Return the (X, Y) coordinate for the center point of the cell that contains the specified text.  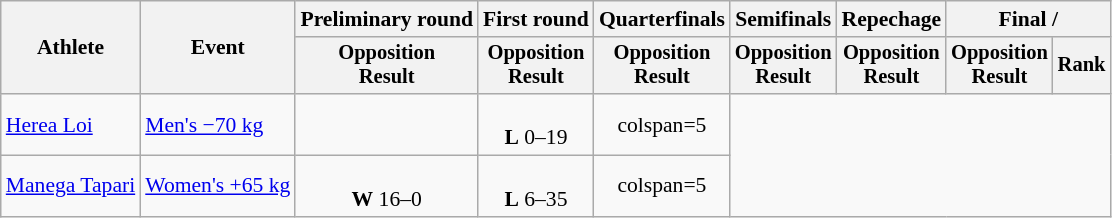
Repechage (892, 19)
L 0–19 (536, 124)
Final / (1028, 19)
Men's −70 kg (218, 124)
Quarterfinals (662, 19)
First round (536, 19)
Athlete (70, 48)
Herea Loi (70, 124)
L 6–35 (536, 186)
Semifinals (784, 19)
Rank (1082, 66)
W 16–0 (386, 186)
Preliminary round (386, 19)
Women's +65 kg (218, 186)
Event (218, 48)
Manega Tapari (70, 186)
